From the cell containing the given text, extract its center point as [X, Y] coordinate. 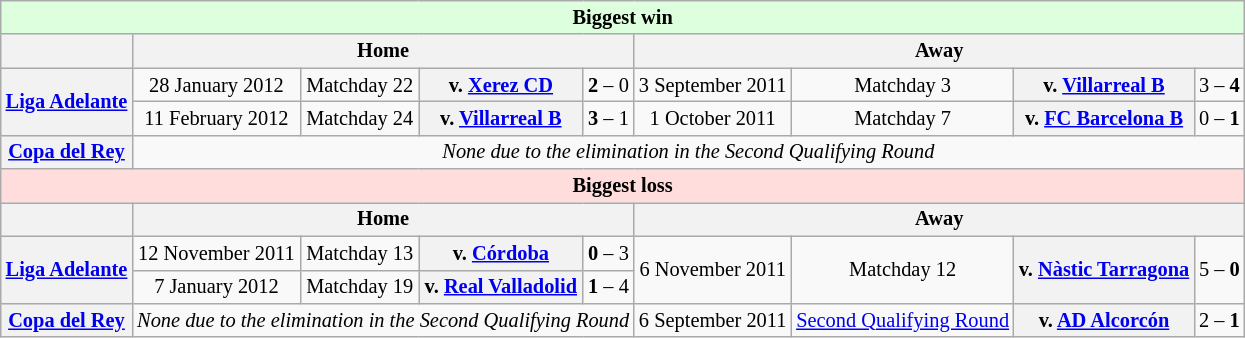
Second Qualifying Round [902, 320]
0 – 3 [608, 253]
Matchday 22 [360, 85]
2 – 1 [1219, 320]
v. Nàstic Tarragona [1104, 270]
5 – 0 [1219, 270]
6 September 2011 [712, 320]
v. Xerez CD [501, 85]
v. Córdoba [501, 253]
Biggest loss [623, 186]
3 – 4 [1219, 85]
1 October 2011 [712, 118]
12 November 2011 [216, 253]
v. Real Valladolid [501, 287]
28 January 2012 [216, 85]
0 – 1 [1219, 118]
7 January 2012 [216, 287]
Matchday 24 [360, 118]
v. AD Alcorcón [1104, 320]
2 – 0 [608, 85]
Matchday 3 [902, 85]
6 November 2011 [712, 270]
Matchday 7 [902, 118]
Matchday 12 [902, 270]
1 – 4 [608, 287]
Matchday 19 [360, 287]
Matchday 13 [360, 253]
3 – 1 [608, 118]
3 September 2011 [712, 85]
Biggest win [623, 17]
11 February 2012 [216, 118]
v. FC Barcelona B [1104, 118]
